For the text-containing cell, return its midpoint in (x, y) coordinate format. 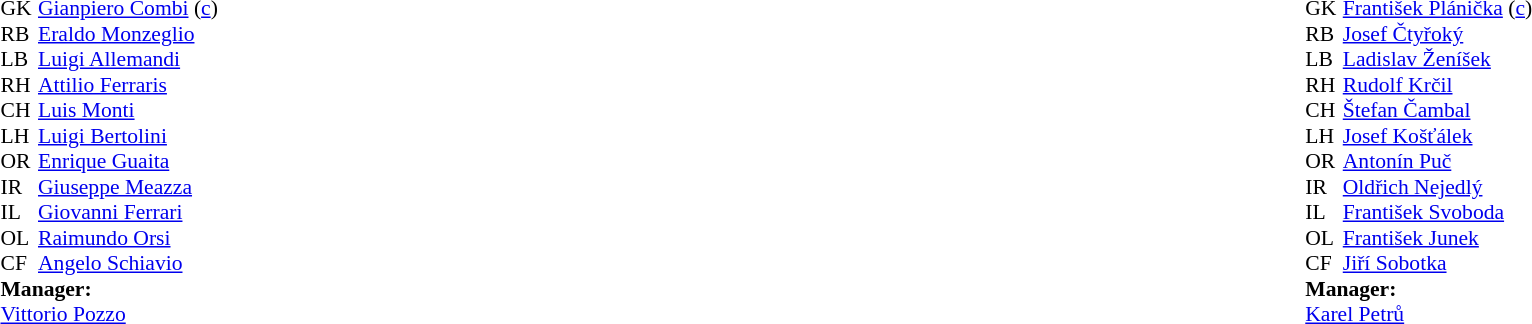
Antonín Puč (1438, 161)
Rudolf Krčil (1438, 85)
Attilio Ferraris (128, 85)
Giovanni Ferrari (128, 213)
Luigi Bertolini (128, 136)
František Junek (1438, 238)
Angelo Schiavio (128, 263)
Eraldo Monzeglio (128, 34)
František Svoboda (1438, 213)
Luis Monti (128, 111)
Oldřich Nejedlý (1438, 187)
Josef Čtyřoký (1438, 34)
Ladislav Ženíšek (1438, 59)
Jiří Sobotka (1438, 263)
Štefan Čambal (1438, 111)
Josef Košťálek (1438, 136)
Giuseppe Meazza (128, 187)
Enrique Guaita (128, 161)
Raimundo Orsi (128, 238)
Luigi Allemandi (128, 59)
